Return the [X, Y] coordinate for the center point of the cell that contains the specified text.  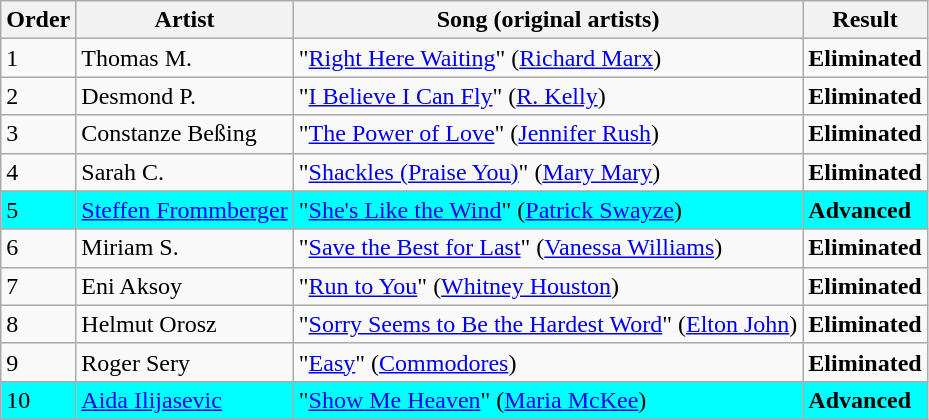
Desmond P. [184, 96]
Thomas M. [184, 58]
Sarah C. [184, 172]
5 [38, 210]
"Sorry Seems to Be the Hardest Word" (Elton John) [548, 324]
Roger Sery [184, 362]
"Save the Best for Last" (Vanessa Williams) [548, 248]
Song (original artists) [548, 20]
9 [38, 362]
"Show Me Heaven" (Maria McKee) [548, 400]
4 [38, 172]
10 [38, 400]
Result [865, 20]
Constanze Beßing [184, 134]
6 [38, 248]
"Shackles (Praise You)" (Mary Mary) [548, 172]
3 [38, 134]
Steffen Frommberger [184, 210]
Aida Ilijasevic [184, 400]
"Run to You" (Whitney Houston) [548, 286]
Artist [184, 20]
"She's Like the Wind" (Patrick Swayze) [548, 210]
8 [38, 324]
1 [38, 58]
Eni Aksoy [184, 286]
"Easy" (Commodores) [548, 362]
Order [38, 20]
2 [38, 96]
"I Believe I Can Fly" (R. Kelly) [548, 96]
Helmut Orosz [184, 324]
7 [38, 286]
Miriam S. [184, 248]
"The Power of Love" (Jennifer Rush) [548, 134]
"Right Here Waiting" (Richard Marx) [548, 58]
